Detect which cell encompasses the target text, then output its (x, y) center coordinate. 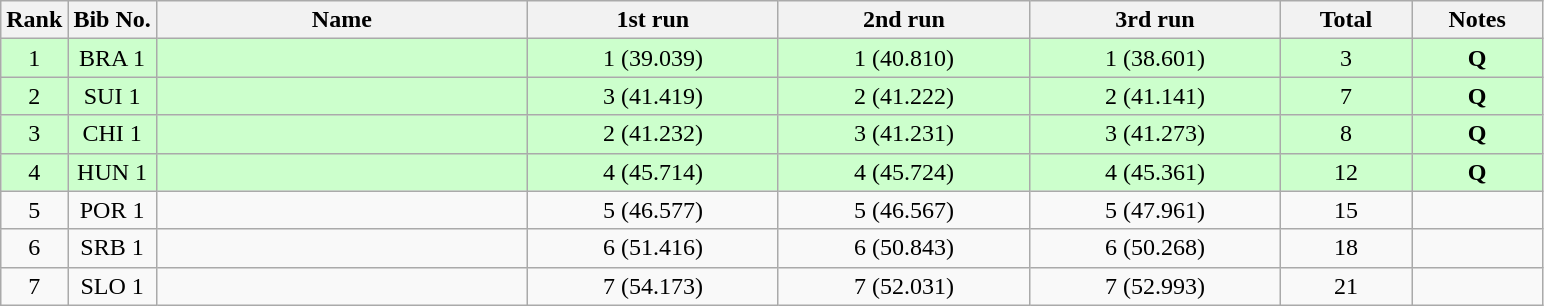
4 (34, 172)
Total (1346, 20)
2nd run (904, 20)
5 (46.567) (904, 210)
8 (1346, 134)
5 (46.577) (652, 210)
12 (1346, 172)
3rd run (1154, 20)
1 (38.601) (1154, 58)
1 (39.039) (652, 58)
BRA 1 (112, 58)
7 (54.173) (652, 286)
2 (41.222) (904, 96)
18 (1346, 248)
CHI 1 (112, 134)
21 (1346, 286)
7 (52.993) (1154, 286)
4 (45.724) (904, 172)
SUI 1 (112, 96)
6 (50.268) (1154, 248)
POR 1 (112, 210)
SLO 1 (112, 286)
4 (45.361) (1154, 172)
2 (34, 96)
Name (342, 20)
1 (40.810) (904, 58)
6 (34, 248)
4 (45.714) (652, 172)
2 (41.232) (652, 134)
2 (41.141) (1154, 96)
1st run (652, 20)
1 (34, 58)
Notes (1478, 20)
5 (34, 210)
SRB 1 (112, 248)
HUN 1 (112, 172)
7 (52.031) (904, 286)
5 (47.961) (1154, 210)
15 (1346, 210)
6 (50.843) (904, 248)
Bib No. (112, 20)
3 (41.231) (904, 134)
6 (51.416) (652, 248)
3 (41.419) (652, 96)
Rank (34, 20)
3 (41.273) (1154, 134)
